Capture the cell that displays the provided text and extract its (x, y) central coordinate. 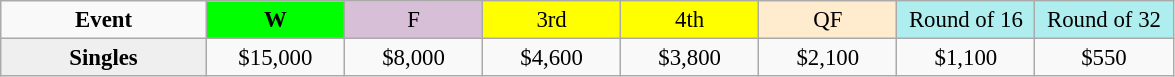
$4,600 (552, 58)
$550 (1104, 58)
$3,800 (690, 58)
F (413, 20)
$2,100 (828, 58)
4th (690, 20)
Singles (104, 58)
$8,000 (413, 58)
QF (828, 20)
Round of 16 (966, 20)
Event (104, 20)
$15,000 (275, 58)
W (275, 20)
Round of 32 (1104, 20)
$1,100 (966, 58)
3rd (552, 20)
